Output the (X, Y) coordinate of the center of the cell containing the given text.  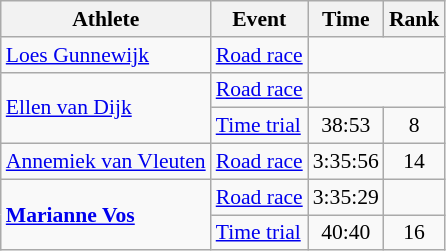
Event (260, 19)
8 (414, 126)
3:35:56 (346, 162)
3:35:29 (346, 197)
Time (346, 19)
Athlete (106, 19)
38:53 (346, 126)
Loes Gunnewijk (106, 55)
16 (414, 233)
Rank (414, 19)
Ellen van Dijk (106, 108)
14 (414, 162)
Annemiek van Vleuten (106, 162)
Marianne Vos (106, 214)
40:40 (346, 233)
